Extract the (x, y) coordinate from the center of the cell holding the provided text.  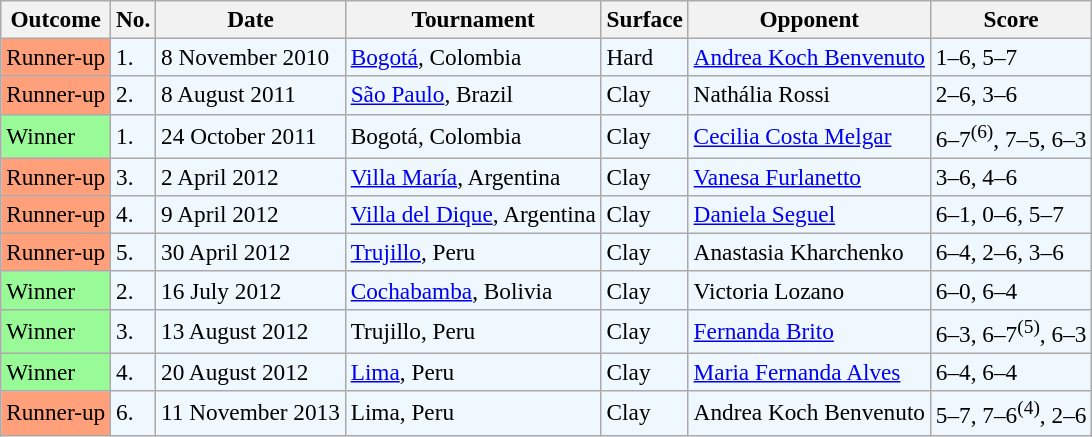
Tournament (473, 19)
2 April 2012 (251, 177)
8 November 2010 (251, 57)
Maria Fernanda Alves (809, 372)
Cochabamba, Bolivia (473, 290)
5–7, 7–6(4), 2–6 (1010, 413)
Anastasia Kharchenko (809, 252)
Outcome (56, 19)
6–0, 6–4 (1010, 290)
6–3, 6–7(5), 6–3 (1010, 331)
Daniela Seguel (809, 214)
6–4, 2–6, 3–6 (1010, 252)
Vanesa Furlanetto (809, 177)
Victoria Lozano (809, 290)
6–7(6), 7–5, 6–3 (1010, 136)
30 April 2012 (251, 252)
São Paulo, Brazil (473, 95)
8 August 2011 (251, 95)
2–6, 3–6 (1010, 95)
Villa del Dique, Argentina (473, 214)
9 April 2012 (251, 214)
13 August 2012 (251, 331)
Cecilia Costa Melgar (809, 136)
11 November 2013 (251, 413)
3–6, 4–6 (1010, 177)
16 July 2012 (251, 290)
Surface (644, 19)
Nathália Rossi (809, 95)
6–1, 0–6, 5–7 (1010, 214)
24 October 2011 (251, 136)
Hard (644, 57)
Fernanda Brito (809, 331)
Score (1010, 19)
6–4, 6–4 (1010, 372)
Opponent (809, 19)
1–6, 5–7 (1010, 57)
No. (134, 19)
6. (134, 413)
20 August 2012 (251, 372)
5. (134, 252)
Villa María, Argentina (473, 177)
Date (251, 19)
